For the text-containing cell, return its midpoint in (x, y) coordinate format. 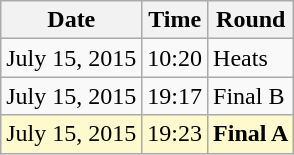
10:20 (175, 58)
Round (251, 20)
Time (175, 20)
Date (72, 20)
19:17 (175, 96)
Heats (251, 58)
19:23 (175, 134)
Final A (251, 134)
Final B (251, 96)
